Detect which cell encompasses the target text, then output its (x, y) center coordinate. 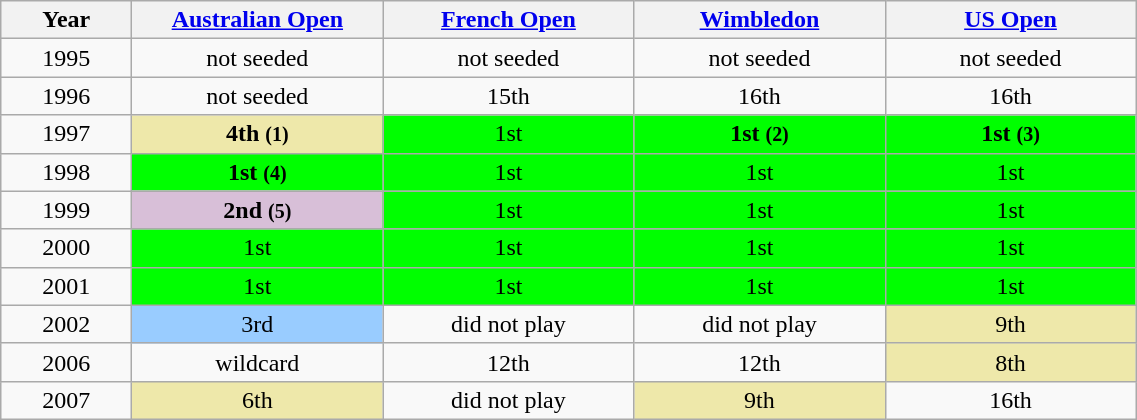
French Open (508, 20)
Wimbledon (760, 20)
2nd (5) (258, 210)
4th (1) (258, 134)
2001 (66, 286)
1st (4) (258, 172)
Year (66, 20)
6th (258, 400)
Australian Open (258, 20)
1st (2) (760, 134)
1997 (66, 134)
1st (3) (1010, 134)
1996 (66, 96)
wildcard (258, 362)
1998 (66, 172)
1995 (66, 58)
2006 (66, 362)
8th (1010, 362)
US Open (1010, 20)
2000 (66, 248)
1999 (66, 210)
2002 (66, 324)
2007 (66, 400)
15th (508, 96)
3rd (258, 324)
